Search for the cell housing the specified text and yield its [X, Y] center coordinate. 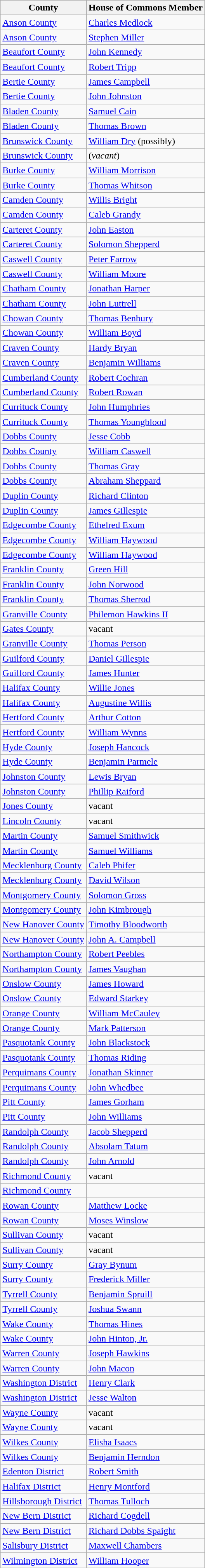
Jacob Shepperd [145, 1132]
William Wynns [145, 732]
Maxwell Chambers [145, 1545]
John Johnston [145, 96]
John Williams [145, 1117]
James Howard [145, 984]
Henry Montford [145, 1486]
Willis Bright [145, 200]
Jones County [43, 806]
Richard Cogdell [145, 1516]
House of Commons Member [145, 8]
Edward Starkey [145, 998]
Henry Clark [145, 1383]
Gray Bynum [145, 1265]
Thomas Hines [145, 1324]
Elisha Isaacs [145, 1442]
Thomas Brown [145, 126]
William Hooper [145, 1560]
Hardy Bryan [145, 348]
John A. Campbell [145, 939]
Jesse Cobb [145, 437]
Joseph Hancock [145, 747]
Philemon Hawkins II [145, 614]
John Kennedy [145, 52]
Robert Peebles [145, 954]
Thomas Riding [145, 1058]
James Hunter [145, 673]
James Gorham [145, 1102]
Gates County [43, 629]
Daniel Gillespie [145, 659]
Absolam Tatum [145, 1146]
Robert Cochran [145, 377]
Charles Medlock [145, 23]
Phillip Raiford [145, 791]
James Gillespie [145, 510]
Thomas Tulloch [145, 1501]
John Whedbee [145, 1087]
Caleb Grandy [145, 215]
William Dry (possibly) [145, 141]
Peter Farrow [145, 259]
Samuel Williams [145, 850]
Robert Tripp [145, 67]
Salisbury District [43, 1545]
Robert Smith [145, 1472]
(vacant) [145, 155]
Samuel Smithwick [145, 836]
Augustine Willis [145, 703]
Solomon Shepperd [145, 244]
Arthur Cotton [145, 718]
County [43, 8]
Jonathan Harper [145, 289]
Joshua Swann [145, 1309]
Matthew Locke [145, 1206]
William Moore [145, 274]
William Morrison [145, 170]
Hillsborough District [43, 1501]
Jonathan Skinner [145, 1072]
John Arnold [145, 1161]
Stephen Miller [145, 37]
Joseph Hawkins [145, 1353]
John Kimbrough [145, 910]
Caleb Phifer [145, 865]
Wilmington District [43, 1560]
Thomas Benbury [145, 318]
Lewis Bryan [145, 777]
John Humphries [145, 407]
William McCauley [145, 1013]
Thomas Youngblood [145, 422]
John Macon [145, 1368]
William Caswell [145, 451]
Timothy Bloodworth [145, 925]
Thomas Whitson [145, 185]
Halifax District [43, 1486]
William Boyd [145, 333]
Moses Winslow [145, 1220]
John Hinton, Jr. [145, 1338]
Thomas Person [145, 643]
Thomas Gray [145, 466]
Benjamin Williams [145, 362]
Robert Rowan [145, 392]
John Easton [145, 230]
John Luttrell [145, 303]
Green Hill [145, 570]
Richard Dobbs Spaight [145, 1531]
Frederick Miller [145, 1279]
James Vaughan [145, 969]
Lincoln County [43, 821]
Solomon Gross [145, 895]
John Blackstock [145, 1043]
Richard Clinton [145, 496]
Benjamin Herndon [145, 1457]
Edenton District [43, 1472]
Jesse Walton [145, 1398]
Benjamin Spruill [145, 1294]
David Wilson [145, 880]
Mark Patterson [145, 1028]
James Campbell [145, 82]
Ethelred Exum [145, 525]
Samuel Cain [145, 111]
Thomas Sherrod [145, 599]
John Norwood [145, 584]
Abraham Sheppard [145, 481]
Benjamin Parmele [145, 762]
Willie Jones [145, 688]
